Output the [X, Y] coordinate of the center of the cell containing the given text.  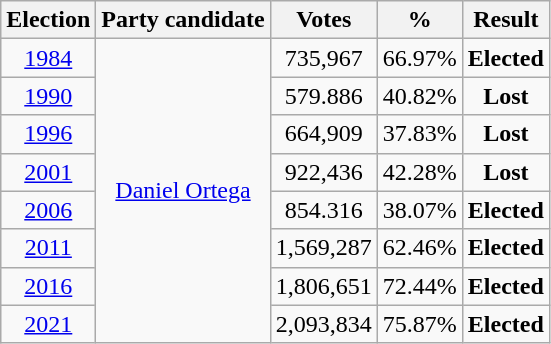
2001 [48, 172]
2006 [48, 210]
Daniel Ortega [183, 191]
922,436 [324, 172]
579.886 [324, 96]
1,806,651 [324, 286]
2011 [48, 248]
664,909 [324, 134]
2,093,834 [324, 324]
Votes [324, 20]
2021 [48, 324]
42.28% [420, 172]
Election [48, 20]
% [420, 20]
2016 [48, 286]
854.316 [324, 210]
Party candidate [183, 20]
1984 [48, 58]
40.82% [420, 96]
1996 [48, 134]
38.07% [420, 210]
37.83% [420, 134]
1,569,287 [324, 248]
Result [506, 20]
1990 [48, 96]
62.46% [420, 248]
75.87% [420, 324]
72.44% [420, 286]
735,967 [324, 58]
66.97% [420, 58]
